Detect which cell encompasses the target text, then output its (x, y) center coordinate. 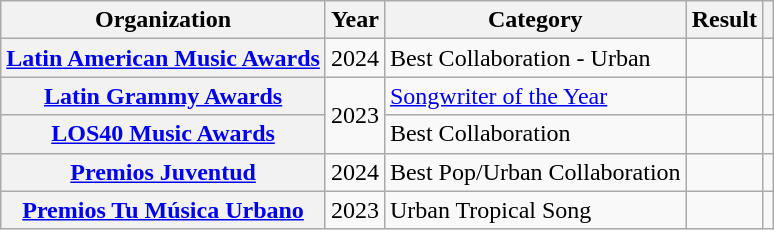
Result (724, 20)
LOS40 Music Awards (164, 134)
Latin Grammy Awards (164, 96)
Best Collaboration (535, 134)
Best Collaboration - Urban (535, 58)
Organization (164, 20)
Premios Juventud (164, 172)
Latin American Music Awards (164, 58)
Category (535, 20)
Songwriter of the Year (535, 96)
Best Pop/Urban Collaboration (535, 172)
Premios Tu Música Urbano (164, 210)
Urban Tropical Song (535, 210)
Year (354, 20)
